Find where the given text appears and provide that cell's center as (x, y) coordinate. 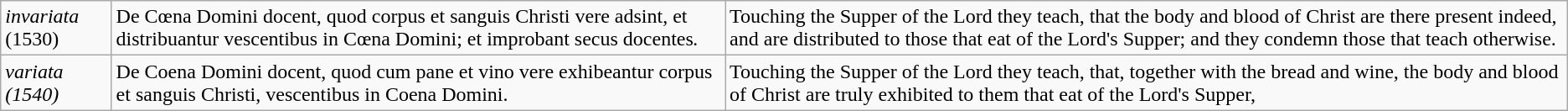
invariata (1530) (56, 29)
variata (1540) (56, 82)
De Cœna Domini docent, quod corpus et sanguis Christi vere adsint, et distribuantur vescentibus in Cœna Domini; et improbant secus docentes. (419, 29)
De Coena Domini docent, quod cum pane et vino vere exhibeantur corpus et sanguis Christi, vescentibus in Coena Domini. (419, 82)
